Return the [X, Y] coordinate for the center point of the cell that contains the specified text.  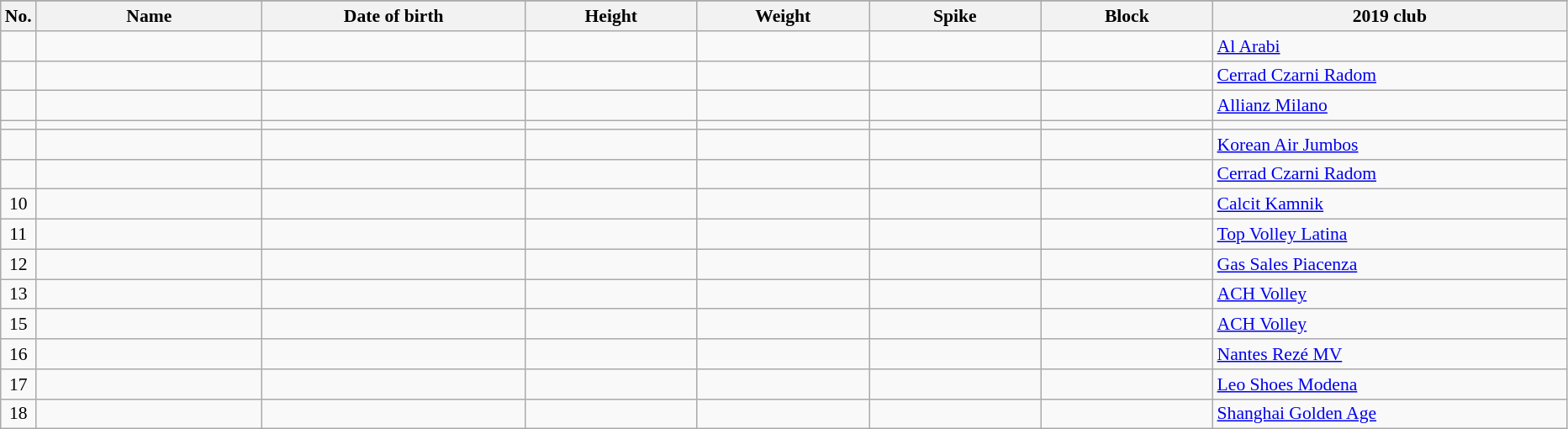
Block [1127, 16]
Shanghai Golden Age [1391, 414]
13 [18, 294]
Name [150, 16]
10 [18, 204]
Height [610, 16]
18 [18, 414]
12 [18, 264]
Weight [784, 16]
2019 club [1391, 16]
Korean Air Jumbos [1391, 145]
Al Arabi [1391, 46]
Date of birth [393, 16]
Gas Sales Piacenza [1391, 264]
Allianz Milano [1391, 106]
Spike [955, 16]
11 [18, 235]
Leo Shoes Modena [1391, 384]
15 [18, 325]
Calcit Kamnik [1391, 204]
Top Volley Latina [1391, 235]
No. [18, 16]
16 [18, 354]
17 [18, 384]
Nantes Rezé MV [1391, 354]
